Output the (x, y) coordinate of the center of the cell containing the given text.  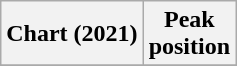
Chart (2021) (72, 34)
Peakposition (189, 34)
